Capture the cell that displays the provided text and extract its (X, Y) central coordinate. 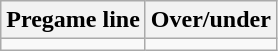
Over/under (210, 20)
Pregame line (74, 20)
